Return the [X, Y] coordinate for the center point of the cell that contains the specified text.  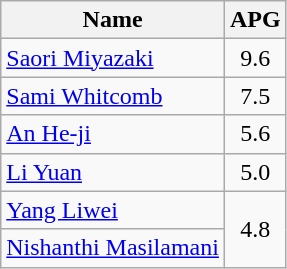
5.6 [255, 134]
4.8 [255, 229]
Nishanthi Masilamani [113, 248]
5.0 [255, 172]
7.5 [255, 96]
Yang Liwei [113, 210]
9.6 [255, 58]
Saori Miyazaki [113, 58]
APG [255, 20]
Li Yuan [113, 172]
An He-ji [113, 134]
Sami Whitcomb [113, 96]
Name [113, 20]
